Detect which cell encompasses the target text, then output its [x, y] center coordinate. 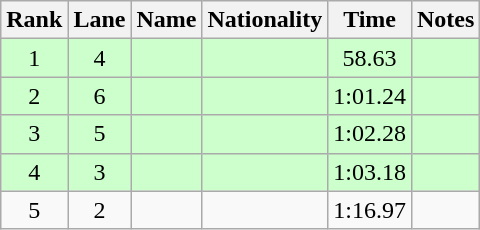
1:16.97 [370, 210]
Rank [34, 20]
Name [166, 20]
Time [370, 20]
58.63 [370, 58]
Nationality [265, 20]
Lane [100, 20]
1:03.18 [370, 172]
1:02.28 [370, 134]
1:01.24 [370, 96]
Notes [445, 20]
1 [34, 58]
6 [100, 96]
